Search for the cell housing the specified text and yield its (x, y) center coordinate. 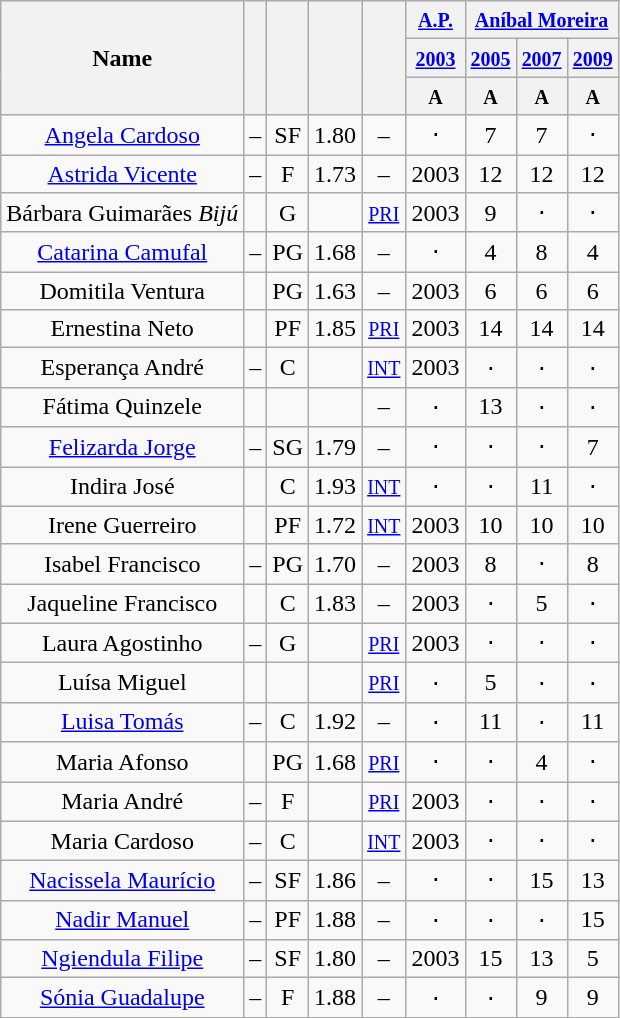
Sónia Guadalupe (122, 998)
1.86 (336, 881)
Isabel Francisco (122, 564)
Ernestina Neto (122, 329)
Indira José (122, 486)
2007 (542, 58)
Astrida Vicente (122, 173)
SG (288, 447)
Nacissela Maurício (122, 881)
Felizarda Jorge (122, 447)
1.72 (336, 525)
1.79 (336, 447)
Maria Afonso (122, 762)
Bárbara Guimarães Bijú (122, 213)
Domitila Ventura (122, 291)
1.73 (336, 173)
1.63 (336, 291)
1.92 (336, 722)
Luísa Miguel (122, 683)
2005 (490, 58)
Maria Cardoso (122, 841)
A.P. (436, 20)
1.83 (336, 604)
Catarina Camufal (122, 252)
Maria André (122, 802)
Nadir Manuel (122, 920)
Ngiendula Filipe (122, 959)
Luisa Tomás (122, 722)
Jaqueline Francisco (122, 604)
1.85 (336, 329)
2009 (592, 58)
Fátima Quinzele (122, 407)
Irene Guerreiro (122, 525)
1.70 (336, 564)
Aníbal Moreira (542, 20)
Laura Agostinho (122, 643)
1.93 (336, 486)
Esperança André (122, 368)
Name (122, 58)
Angela Cardoso (122, 135)
